Scan for the cell matching the given text and deliver its (x, y) coordinate at center. 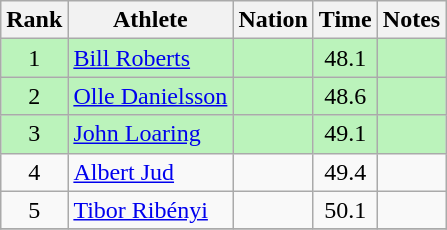
49.1 (345, 134)
Rank (34, 20)
Bill Roberts (150, 58)
1 (34, 58)
Athlete (150, 20)
Tibor Ribényi (150, 210)
Albert Jud (150, 172)
Nation (273, 20)
48.6 (345, 96)
50.1 (345, 210)
2 (34, 96)
49.4 (345, 172)
Notes (411, 20)
3 (34, 134)
5 (34, 210)
John Loaring (150, 134)
Time (345, 20)
48.1 (345, 58)
Olle Danielsson (150, 96)
4 (34, 172)
